Detect which cell encompasses the target text, then output its [X, Y] center coordinate. 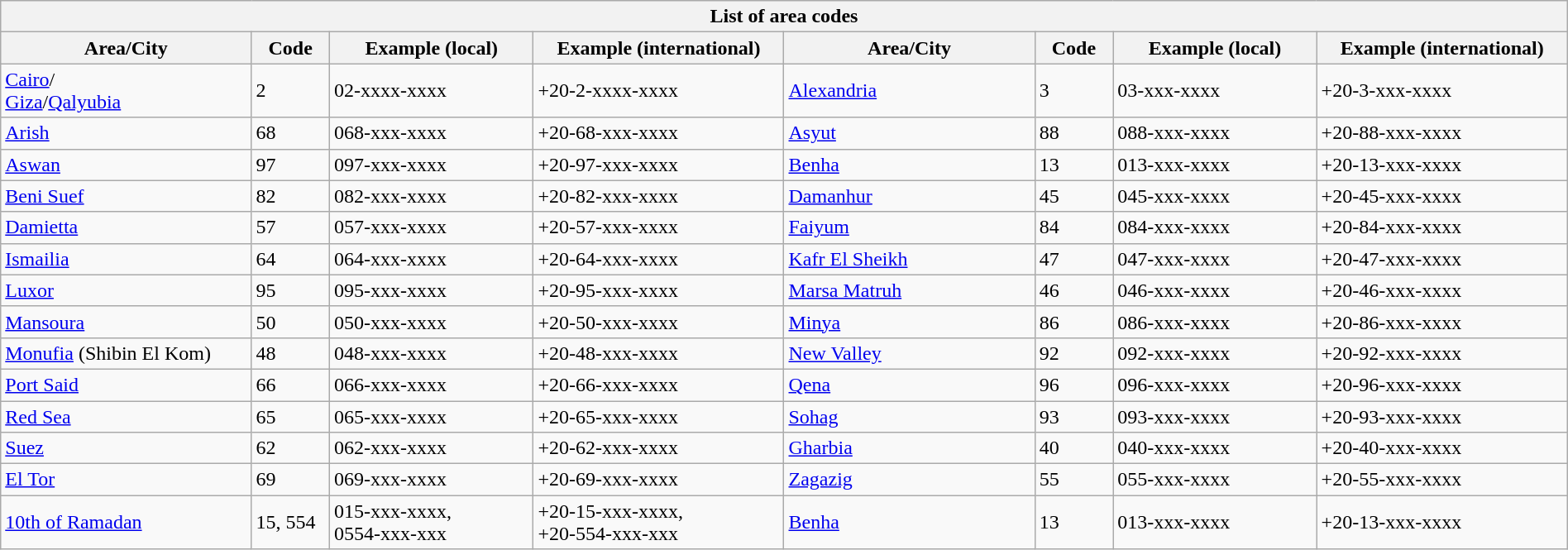
055-xxx-xxxx [1215, 480]
95 [291, 290]
84 [1073, 227]
Faiyum [910, 227]
093-xxx-xxxx [1215, 416]
082-xxx-xxxx [432, 196]
015-xxx-xxxx,0554-xxx-xxx [432, 523]
Damietta [126, 227]
97 [291, 165]
96 [1073, 385]
Port Said [126, 385]
047-xxx-xxxx [1215, 259]
+20-84-xxx-xxxx [1442, 227]
Luxor [126, 290]
64 [291, 259]
+20-66-xxx-xxxx [658, 385]
+20-15-xxx-xxxx, +20-554-xxx-xxx [658, 523]
+20-62-xxx-xxxx [658, 448]
Sohag [910, 416]
Zagazig [910, 480]
82 [291, 196]
097-xxx-xxxx [432, 165]
+20-82-xxx-xxxx [658, 196]
47 [1073, 259]
+20-88-xxx-xxxx [1442, 133]
62 [291, 448]
048-xxx-xxxx [432, 353]
Ismailia [126, 259]
065-xxx-xxxx [432, 416]
Gharbia [910, 448]
Damanhur [910, 196]
2 [291, 91]
Mansoura [126, 322]
List of area codes [784, 17]
New Valley [910, 353]
Arish [126, 133]
66 [291, 385]
+20-47-xxx-xxxx [1442, 259]
+20-95-xxx-xxxx [658, 290]
092-xxx-xxxx [1215, 353]
Asyut [910, 133]
095-xxx-xxxx [432, 290]
+20-2-xxxx-xxxx [658, 91]
50 [291, 322]
Cairo/Giza/Qalyubia [126, 91]
084-xxx-xxxx [1215, 227]
+20-46-xxx-xxxx [1442, 290]
El Tor [126, 480]
Kafr El Sheikh [910, 259]
+20-65-xxx-xxxx [658, 416]
068-xxx-xxxx [432, 133]
+20-93-xxx-xxxx [1442, 416]
062-xxx-xxxx [432, 448]
+20-50-xxx-xxxx [658, 322]
Beni Suef [126, 196]
48 [291, 353]
92 [1073, 353]
57 [291, 227]
066-xxx-xxxx [432, 385]
057-xxx-xxxx [432, 227]
+20-92-xxx-xxxx [1442, 353]
+20-55-xxx-xxxx [1442, 480]
Monufia (Shibin El Kom) [126, 353]
+20-68-xxx-xxxx [658, 133]
045-xxx-xxxx [1215, 196]
40 [1073, 448]
Suez [126, 448]
+20-86-xxx-xxxx [1442, 322]
050-xxx-xxxx [432, 322]
Marsa Matruh [910, 290]
Minya [910, 322]
10th of Ramadan [126, 523]
+20-97-xxx-xxxx [658, 165]
040-xxx-xxxx [1215, 448]
55 [1073, 480]
+20-96-xxx-xxxx [1442, 385]
03-xxx-xxxx [1215, 91]
086-xxx-xxxx [1215, 322]
69 [291, 480]
86 [1073, 322]
069-xxx-xxxx [432, 480]
3 [1073, 91]
+20-57-xxx-xxxx [658, 227]
+20-40-xxx-xxxx [1442, 448]
68 [291, 133]
46 [1073, 290]
+20-69-xxx-xxxx [658, 480]
Alexandria [910, 91]
088-xxx-xxxx [1215, 133]
Red Sea [126, 416]
65 [291, 416]
+20-45-xxx-xxxx [1442, 196]
02-xxxx-xxxx [432, 91]
+20-48-xxx-xxxx [658, 353]
+20-64-xxx-xxxx [658, 259]
45 [1073, 196]
15, 554 [291, 523]
88 [1073, 133]
Qena [910, 385]
064-xxx-xxxx [432, 259]
93 [1073, 416]
Aswan [126, 165]
046-xxx-xxxx [1215, 290]
096-xxx-xxxx [1215, 385]
+20-3-xxx-xxxx [1442, 91]
